Determine the (x, y) coordinate at the center of the cell enclosing the given text.  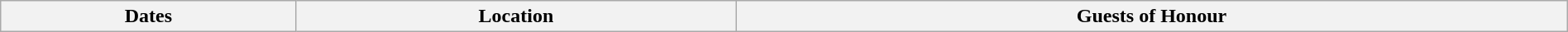
Guests of Honour (1152, 16)
Dates (149, 16)
Location (516, 16)
